From the cell containing the given text, extract its center point as [x, y] coordinate. 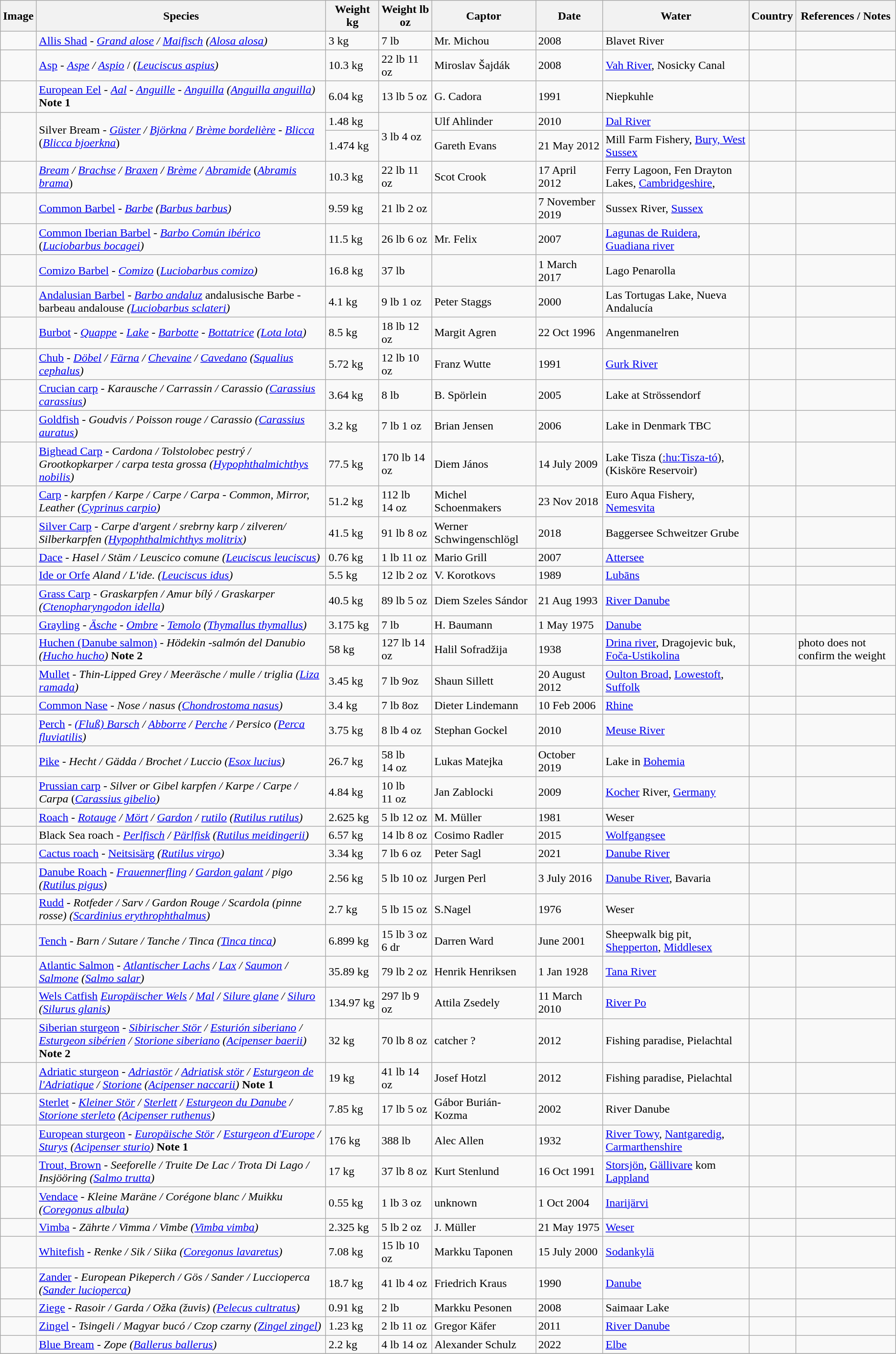
112 lb 14 oz [405, 502]
Jan Zablocki [483, 792]
7 lb 6 oz [405, 854]
Shaun Sillett [483, 681]
3 July 2016 [570, 878]
Country [773, 16]
Gregor Käfer [483, 1326]
15 lb 3 oz 6 dr [405, 940]
0.55 kg [352, 1203]
Lukas Matejka [483, 761]
Dace - Hasel / Stäm / Leuscico comune (Leuciscus leuciscus) [181, 557]
Blue Bream - Zope (Ballerus ballerus) [181, 1344]
170 lb 14 oz [405, 464]
51.2 kg [352, 502]
Siberian sturgeon - Sibirischer Stör / Esturión siberiano / Esturgeon sibérien / Storione siberiano (Acipenser baerii) Note 2 [181, 1040]
Captor [483, 16]
Image [18, 16]
1 Oct 2004 [570, 1203]
2011 [570, 1326]
32 kg [352, 1040]
Mr. Felix [483, 239]
Grass Carp - Graskarpfen / Amur bílý / Graskarper (Ctenopharyngodon idella) [181, 600]
References / Notes [845, 16]
Grayling - Äsche - Ombre - Temolo (Thymallus thymallus) [181, 625]
Sussex River, Sussex [676, 208]
5 lb 15 oz [405, 910]
Lake in Denmark TBC [676, 426]
12 lb 10 oz [405, 364]
2015 [570, 835]
2.56 kg [352, 878]
2.2 kg [352, 1344]
4 lb 14 oz [405, 1344]
Gareth Evans [483, 146]
Lago Penarolla [676, 270]
Danube Roach - Frauennerfling / Gardon galant / pigo (Rutilus pigus) [181, 878]
176 kg [352, 1140]
Water [676, 16]
5 lb 10 oz [405, 878]
2.7 kg [352, 910]
Halil Sofradžija [483, 649]
1976 [570, 910]
Sheepwalk big pit, Shepperton, Middlesex [676, 940]
Peter Staggs [483, 302]
Weight kg [352, 16]
3.2 kg [352, 426]
Margit Agren [483, 332]
Friedrich Kraus [483, 1283]
2006 [570, 426]
Black Sea roach - Perlfisch / Pärlfisk (Rutilus meidingerii) [181, 835]
Drina river, Dragojevic buk, Foča-Ustikolina [676, 649]
1932 [570, 1140]
Gábor Burián-Kozma [483, 1109]
Las Tortugas Lake, Nueva Andalucía [676, 302]
catcher ? [483, 1040]
1 lb 3 oz [405, 1203]
unknown [483, 1203]
Rudd - Rotfeder / Sarv / Gardon Rouge / Scardola (pinne rosse) (Scardinius erythrophthalmus) [181, 910]
1981 [570, 817]
Common Iberian Barbel - Barbo Común ibérico (Luciobarbus bocagei) [181, 239]
Lubāns [676, 575]
5.72 kg [352, 364]
Pike - Hecht / Gädda / Brochet / Luccio (Esox lucius) [181, 761]
6.04 kg [352, 97]
V. Korotkovs [483, 575]
Stephan Gockel [483, 730]
Michel Schoenmakers [483, 502]
Peter Sagl [483, 854]
2.325 kg [352, 1227]
Meuse River [676, 730]
1.48 kg [352, 121]
Angenmanelren [676, 332]
15 July 2000 [570, 1252]
0.91 kg [352, 1308]
Ulf Ahlinder [483, 121]
Atlantic Salmon - Atlantischer Lachs / Lax / Saumon / Salmone (Salmo salar) [181, 972]
297 lb 9 oz [405, 1003]
Adriatic sturgeon - Adriastör / Adriatisk stör / Esturgeon de l'Adriatique / Storione (Acipenser naccarii) Note 1 [181, 1078]
Dieter Lindemann [483, 705]
14 July 2009 [570, 464]
15 lb 10 oz [405, 1252]
Attila Zsedely [483, 1003]
Oulton Broad, Lowestoft, Suffolk [676, 681]
G. Cadora [483, 97]
Lake in Bohemia [676, 761]
Diem János [483, 464]
Lagunas de Ruidera, Guadiana river [676, 239]
41.5 kg [352, 532]
Huchen (Danube salmon) - Hödekin -salmón del Danubio (Hucho hucho) Note 2 [181, 649]
7 lb 9oz [405, 681]
1938 [570, 649]
Brian Jensen [483, 426]
Asp - Aspe / Aspio / (Leuciscus aspius) [181, 65]
77.5 kg [352, 464]
2022 [570, 1344]
Miroslav Šajdák [483, 65]
6.899 kg [352, 940]
3.45 kg [352, 681]
Carp - karpfen / Karpe / Carpe / Carpa - Common, Mirror, Leather (Cyprinus carpio) [181, 502]
7 November 2019 [570, 208]
Andalusian Barbel - Barbo andaluz andalusische Barbe - barbeau andalouse (Luciobarbus sclateri) [181, 302]
17 April 2012 [570, 177]
19 kg [352, 1078]
Euro Aqua Fishery, Nemesvita [676, 502]
3.4 kg [352, 705]
1.23 kg [352, 1326]
June 2001 [570, 940]
20 August 2012 [570, 681]
Franz Wutte [483, 364]
37 lb [405, 270]
Lake Tisza (:hu:Tisza-tó), (Kisköre Reservoir) [676, 464]
79 lb 2 oz [405, 972]
18.7 kg [352, 1283]
Common Barbel - Barbe (Barbus barbus) [181, 208]
Danube River, Bavaria [676, 878]
Whitefish - Renke / Sik / Siika (Coregonus lavaretus) [181, 1252]
8 lb 4 oz [405, 730]
2002 [570, 1109]
Silver Carp - Carpe d'argent / srebrny karp / zilveren/ Silberkarpfen (Hypophthalmichthys molitrix) [181, 532]
J. Müller [483, 1227]
12 lb 2 oz [405, 575]
Wolfgangsee [676, 835]
2005 [570, 395]
4.1 kg [352, 302]
0.76 kg [352, 557]
Alec Allen [483, 1140]
Alexander Schulz [483, 1344]
Wels Catfish Europäischer Wels / Mal / Silure glane / Siluro (Silurus glanis) [181, 1003]
2.625 kg [352, 817]
River Towy, Nantgaredig, Carmarthenshire [676, 1140]
Allis Shad - Grand alose / Maifisch (Alosa alosa) [181, 41]
6.57 kg [352, 835]
3.34 kg [352, 854]
10 Feb 2006 [570, 705]
Zander - European Pikeperch / Gös / Sander / Luccioperca (Sander lucioperca) [181, 1283]
1 lb 11 oz [405, 557]
Trout, Brown - Seeforelle / Truite De Lac / Trota Di Lago / Insjööring (Salmo trutta) [181, 1171]
2000 [570, 302]
Bighead Carp - Cardona / Tolstolobec pestrý / Grootkopkarper / carpa testa grossa (Hypophthalmichthys nobilis) [181, 464]
Crucian carp - Karausche / Carrassin / Carassio (Carassius carassius) [181, 395]
127 lb 14 oz [405, 649]
Mullet - Thin-Lipped Grey / Meeräsche / mulle / triglia (Liza ramada) [181, 681]
3 kg [352, 41]
Common Nase - Nose / nasus (Chondrostoma nasus) [181, 705]
Comizo Barbel - Comizo (Luciobarbus comizo) [181, 270]
35.89 kg [352, 972]
1.474 kg [352, 146]
Ferry Lagoon, Fen Drayton Lakes, Cambridgeshire, [676, 177]
17 kg [352, 1171]
11.5 kg [352, 239]
23 Nov 2018 [570, 502]
7 lb 1 oz [405, 426]
91 lb 8 oz [405, 532]
Mr. Michou [483, 41]
7.08 kg [352, 1252]
Attersee [676, 557]
16 Oct 1991 [570, 1171]
Sterlet - Kleiner Stör / Sterlett / Esturgeon du Danube / Storione sterleto (Acipenser ruthenus) [181, 1109]
7.85 kg [352, 1109]
13 lb 5 oz [405, 97]
9 lb 1 oz [405, 302]
Mario Grill [483, 557]
26 lb 6 oz [405, 239]
1990 [570, 1283]
10 lb 11 oz [405, 792]
18 lb 12 oz [405, 332]
3.75 kg [352, 730]
Markku Taponen [483, 1252]
5.5 kg [352, 575]
Kocher River, Germany [676, 792]
Species [181, 16]
Dal River [676, 121]
388 lb [405, 1140]
Scot Crook [483, 177]
41 lb 4 oz [405, 1283]
Cosimo Radler [483, 835]
Prussian carp - Silver or Gibel karpfen / Karpe / Carpe / Carpa (Carassius gibelio) [181, 792]
Gurk River [676, 364]
58 lb 14 oz [405, 761]
70 lb 8 oz [405, 1040]
Silver Bream - Güster / Björkna / Brème bordelière - Blicca (Blicca bjoerkna) [181, 137]
Sodankylä [676, 1252]
Blavet River [676, 41]
Vimba - Zährte / Vimma / Vimbe (Vimba vimba) [181, 1227]
M. Müller [483, 817]
Chub - Döbel / Färna / Chevaine / Cavedano (Squalius cephalus) [181, 364]
11 March 2010 [570, 1003]
European Eel - Aal - Anguille - Anguilla (Anguilla anguilla) Note 1 [181, 97]
H. Baumann [483, 625]
Goldfish - Goudvis / Poisson rouge / Carassio (Carassius auratus) [181, 426]
Elbe [676, 1344]
40.5 kg [352, 600]
8 lb [405, 395]
Henrik Henriksen [483, 972]
3.64 kg [352, 395]
134.97 kg [352, 1003]
26.7 kg [352, 761]
photo does not confirm the weight [845, 649]
7 lb 8oz [405, 705]
Perch - (Fluß) Barsch / Abborre / Perche / Persico (Perca fluviatilis) [181, 730]
2 lb 11 oz [405, 1326]
2021 [570, 854]
5 lb 2 oz [405, 1227]
1 March 2017 [570, 270]
37 lb 8 oz [405, 1171]
5 lb 12 oz [405, 817]
4.84 kg [352, 792]
Darren Ward [483, 940]
Josef Hotzl [483, 1078]
14 lb 8 oz [405, 835]
8.5 kg [352, 332]
Date [570, 16]
2 lb [405, 1308]
41 lb 14 oz [405, 1078]
2018 [570, 532]
Rhine [676, 705]
Ziege - Rasoir / Garda / Ožka (žuvis) (Pelecus cultratus) [181, 1308]
Jurgen Perl [483, 878]
Cactus roach - Neitsisärg (Rutilus virgo) [181, 854]
Burbot - Quappe - Lake - Barbotte - Bottatrice (Lota lota) [181, 332]
Markku Pesonen [483, 1308]
21 May 1975 [570, 1227]
17 lb 5 oz [405, 1109]
Kurt Stenlund [483, 1171]
Ide or Orfe Aland / L'ide. (Leuciscus idus) [181, 575]
Vendace - Kleine Maräne / Corégone blanc / Muikku (Coregonus albula) [181, 1203]
21 lb 2 oz [405, 208]
Mill Farm Fishery, Bury, West Sussex [676, 146]
16.8 kg [352, 270]
European sturgeon - Europäische Stör / Esturgeon d'Europe / Sturys (Acipenser sturio) Note 1 [181, 1140]
3.175 kg [352, 625]
58 kg [352, 649]
21 Aug 1993 [570, 600]
Weight lb oz [405, 16]
River Po [676, 1003]
B. Spörlein [483, 395]
S.Nagel [483, 910]
9.59 kg [352, 208]
2009 [570, 792]
Lake at Strössendorf [676, 395]
October 2019 [570, 761]
Saimaar Lake [676, 1308]
Niepkuhle [676, 97]
Bream / Brachse / Braxen / Brème / Abramide (Abramis brama) [181, 177]
89 lb 5 oz [405, 600]
Werner Schwingenschlögl [483, 532]
1 Jan 1928 [570, 972]
Danube River [676, 854]
Storsjön, Gällivare kom Lappland [676, 1171]
21 May 2012 [570, 146]
Baggersee Schweitzer Grube [676, 532]
Vah River, Nosicky Canal [676, 65]
Tench - Barn / Sutare / Tanche / Tinca (Tinca tinca) [181, 940]
1 May 1975 [570, 625]
22 Oct 1996 [570, 332]
1989 [570, 575]
Roach - Rotauge / Mört / Gardon / rutilo (Rutilus rutilus) [181, 817]
Zingel - Tsingeli / Magyar bucó / Czop czarny (Zingel zingel) [181, 1326]
Inarijärvi [676, 1203]
Tana River [676, 972]
Diem Szeles Sándor [483, 600]
3 lb 4 oz [405, 137]
